Capture the cell that displays the provided text and extract its [X, Y] central coordinate. 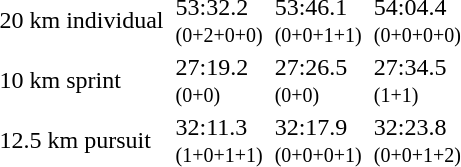
27:26.5(0+0) [318, 80]
27:19.2(0+0) [219, 80]
